For the text-containing cell, return its midpoint in [x, y] coordinate format. 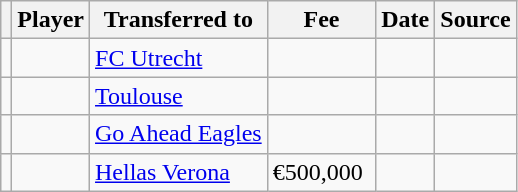
Fee [322, 20]
€500,000 [322, 172]
Date [406, 20]
Source [476, 20]
Player [51, 20]
Transferred to [179, 20]
Hellas Verona [179, 172]
Go Ahead Eagles [179, 134]
FC Utrecht [179, 58]
Toulouse [179, 96]
